Search for the cell housing the specified text and yield its (x, y) center coordinate. 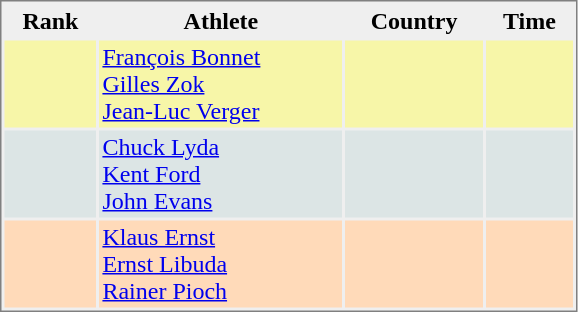
Klaus ErnstErnst LibudaRainer Pioch (220, 264)
Athlete (220, 20)
François BonnetGilles ZokJean-Luc Verger (220, 84)
Rank (50, 20)
Chuck LydaKent FordJohn Evans (220, 174)
Time (530, 20)
Country (414, 20)
